Find where the given text appears and provide that cell's center as (X, Y) coordinate. 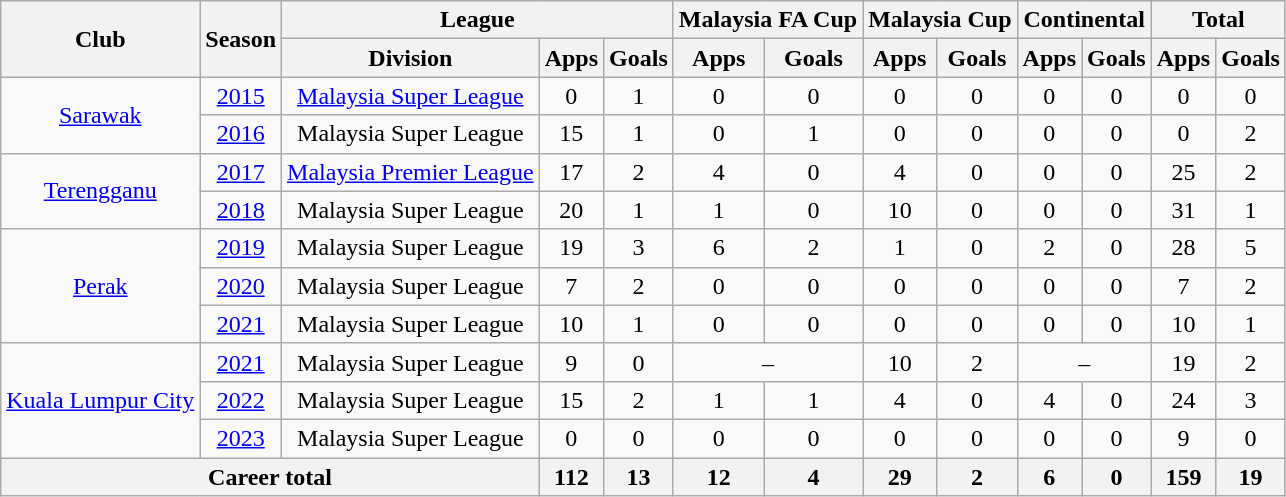
28 (1183, 248)
League (478, 20)
Continental (1084, 20)
2016 (241, 134)
2017 (241, 172)
Malaysia Premier League (411, 172)
2015 (241, 96)
31 (1183, 210)
Malaysia Cup (940, 20)
12 (718, 477)
2018 (241, 210)
Season (241, 39)
Division (411, 58)
Perak (100, 286)
Kuala Lumpur City (100, 400)
Sarawak (100, 115)
24 (1183, 400)
25 (1183, 172)
13 (639, 477)
5 (1251, 248)
2022 (241, 400)
29 (900, 477)
20 (571, 210)
2019 (241, 248)
2020 (241, 286)
Club (100, 39)
2023 (241, 438)
17 (571, 172)
Terengganu (100, 191)
Total (1218, 20)
Career total (270, 477)
112 (571, 477)
Malaysia FA Cup (768, 20)
159 (1183, 477)
